For the text-containing cell, return its midpoint in (x, y) coordinate format. 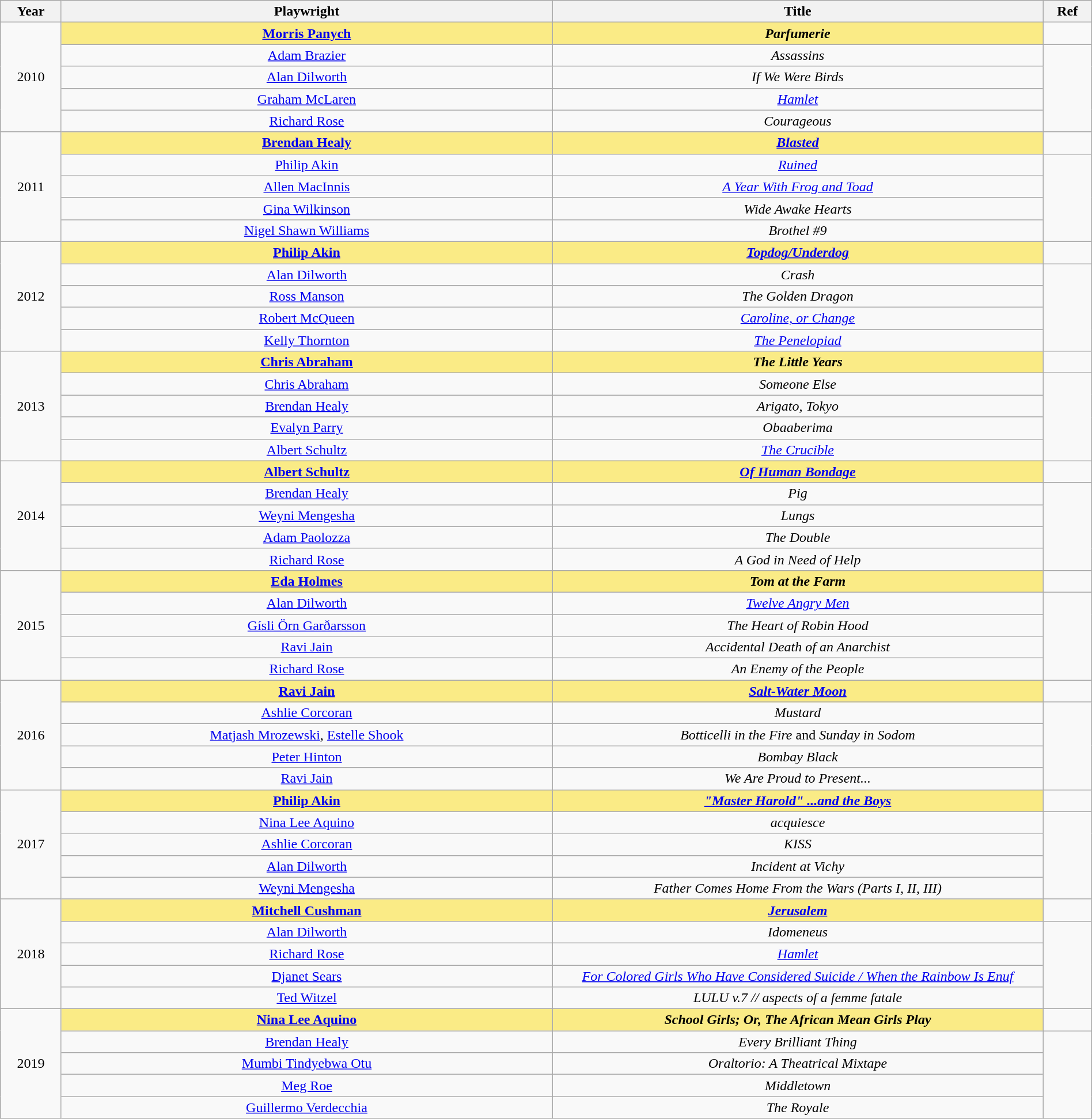
Assassins (798, 55)
Allen MacInnis (306, 187)
Wide Awake Hearts (798, 208)
Twelve Angry Men (798, 603)
Matjash Mrozewski, Estelle Shook (306, 735)
Topdog/Underdog (798, 252)
2012 (31, 296)
Graham McLaren (306, 99)
Mumbi Tindyebwa Otu (306, 1064)
2014 (31, 515)
Eda Holmes (306, 581)
Kelly Thornton (306, 340)
2018 (31, 954)
Meg Roe (306, 1086)
Botticelli in the Fire and Sunday in Sodom (798, 735)
The Heart of Robin Hood (798, 625)
Lungs (798, 515)
Every Brilliant Thing (798, 1042)
The Royale (798, 1107)
We Are Proud to Present... (798, 779)
Brothel #9 (798, 230)
Father Comes Home From the Wars (Parts I, II, III) (798, 888)
2015 (31, 625)
2017 (31, 844)
The Penelopiad (798, 340)
School Girls; Or, The African Mean Girls Play (798, 1020)
acquiesce (798, 822)
Title (798, 12)
A God in Need of Help (798, 559)
Mustard (798, 713)
An Enemy of the People (798, 669)
The Little Years (798, 362)
Adam Paolozza (306, 537)
Djanet Sears (306, 976)
Parfumerie (798, 33)
Pig (798, 494)
Guillermo Verdecchia (306, 1107)
Bombay Black (798, 757)
Year (31, 12)
Blasted (798, 143)
A Year With Frog and Toad (798, 187)
The Crucible (798, 450)
Someone Else (798, 384)
Of Human Bondage (798, 472)
2016 (31, 735)
Morris Panych (306, 33)
Ted Witzel (306, 998)
Middletown (798, 1086)
Mitchell Cushman (306, 910)
Ref (1067, 12)
Nigel Shawn Williams (306, 230)
Arigato, Tokyo (798, 406)
2019 (31, 1064)
The Golden Dragon (798, 297)
For Colored Girls Who Have Considered Suicide / When the Rainbow Is Enuf (798, 976)
Accidental Death of an Anarchist (798, 647)
2013 (31, 406)
"Master Harold" ...and the Boys (798, 801)
Ross Manson (306, 297)
Jerusalem (798, 910)
Gísli Örn Garðarsson (306, 625)
Incident at Vichy (798, 866)
Caroline, or Change (798, 318)
Crash (798, 275)
Obaaberima (798, 428)
Salt-Water Moon (798, 691)
Tom at the Farm (798, 581)
Gina Wilkinson (306, 208)
The Double (798, 537)
Courageous (798, 121)
Oraltorio: A Theatrical Mixtape (798, 1064)
LULU v.7 // aspects of a femme fatale (798, 998)
KISS (798, 844)
2011 (31, 187)
Playwright (306, 12)
Idomeneus (798, 932)
Evalyn Parry (306, 428)
2010 (31, 77)
Peter Hinton (306, 757)
Ruined (798, 165)
Robert McQueen (306, 318)
Adam Brazier (306, 55)
If We Were Birds (798, 77)
